Search for the cell housing the specified text and yield its [x, y] center coordinate. 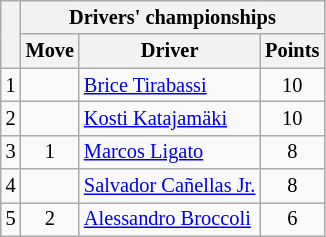
4 [11, 186]
Brice Tirabassi [170, 85]
6 [292, 219]
Alessandro Broccoli [170, 219]
5 [11, 219]
Driver [170, 51]
3 [11, 152]
Move [50, 51]
Points [292, 51]
Marcos Ligato [170, 152]
Kosti Katajamäki [170, 118]
Drivers' championships [173, 17]
Salvador Cañellas Jr. [170, 186]
